Return the [X, Y] coordinate for the center point of the cell that contains the specified text.  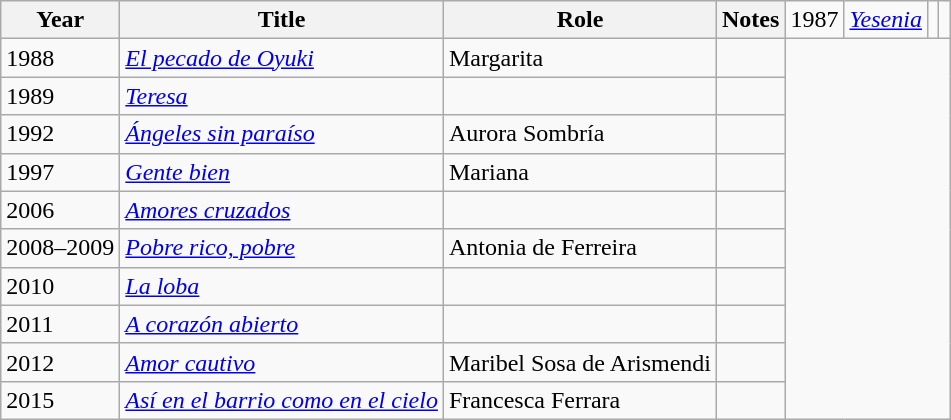
Margarita [580, 58]
2012 [60, 362]
Mariana [580, 172]
1989 [60, 96]
Title [282, 20]
Francesca Ferrara [580, 400]
Teresa [282, 96]
La loba [282, 286]
2010 [60, 286]
Ángeles sin paraíso [282, 134]
2015 [60, 400]
1997 [60, 172]
Notes [750, 20]
Pobre rico, pobre [282, 248]
Role [580, 20]
2011 [60, 324]
Antonia de Ferreira [580, 248]
Gente bien [282, 172]
2006 [60, 210]
1988 [60, 58]
2008–2009 [60, 248]
Así en el barrio como en el cielo [282, 400]
1992 [60, 134]
Amores cruzados [282, 210]
Amor cautivo [282, 362]
Year [60, 20]
A corazón abierto [282, 324]
Aurora Sombría [580, 134]
El pecado de Oyuki [282, 58]
1987 [814, 20]
Maribel Sosa de Arismendi [580, 362]
Yesenia [886, 20]
